For the text-containing cell, return its midpoint in (x, y) coordinate format. 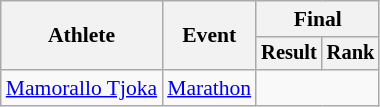
Marathon (209, 88)
Rank (351, 54)
Result (289, 54)
Final (318, 19)
Mamorallo Tjoka (82, 88)
Event (209, 36)
Athlete (82, 36)
